Capture the cell that displays the provided text and extract its (X, Y) central coordinate. 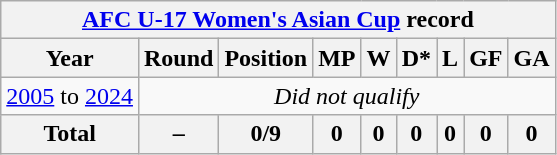
– (178, 134)
AFC U-17 Women's Asian Cup record (278, 20)
2005 to 2024 (70, 96)
Did not qualify (346, 96)
Year (70, 58)
Total (70, 134)
Round (178, 58)
GA (532, 58)
0/9 (266, 134)
Position (266, 58)
D* (416, 58)
L (450, 58)
MP (337, 58)
GF (486, 58)
W (378, 58)
